Identify which cell holds the provided text, then report its [X, Y] central coordinate. 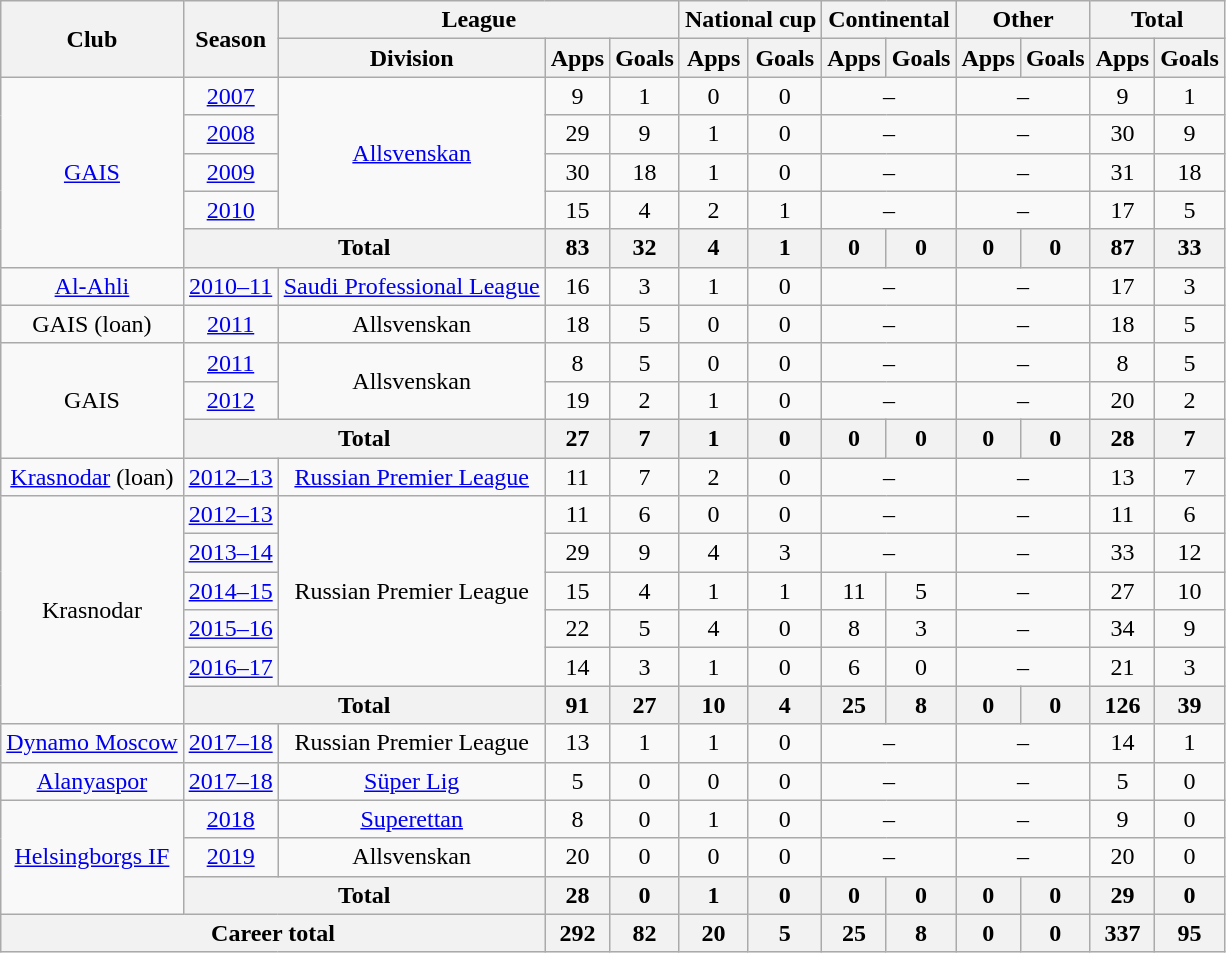
Süper Lig [412, 781]
Season [230, 39]
22 [577, 629]
95 [1190, 933]
337 [1122, 933]
2019 [230, 857]
32 [645, 248]
21 [1122, 667]
2009 [230, 172]
Saudi Professional League [412, 286]
2010–11 [230, 286]
Krasnodar [92, 610]
Continental [889, 20]
19 [577, 400]
87 [1122, 248]
Other [1023, 20]
12 [1190, 553]
GAIS (loan) [92, 324]
126 [1122, 705]
Al-Ahli [92, 286]
39 [1190, 705]
2015–16 [230, 629]
Superettan [412, 819]
Krasnodar (loan) [92, 477]
Division [412, 58]
Club [92, 39]
2007 [230, 96]
National cup [750, 20]
83 [577, 248]
2016–17 [230, 667]
Career total [273, 933]
292 [577, 933]
2014–15 [230, 591]
16 [577, 286]
League [478, 20]
2010 [230, 210]
Alanyaspor [92, 781]
91 [577, 705]
2012 [230, 400]
2018 [230, 819]
Dynamo Moscow [92, 743]
2013–14 [230, 553]
2008 [230, 134]
34 [1122, 629]
Helsingborgs IF [92, 857]
82 [645, 933]
31 [1122, 172]
